Provide the [X, Y] coordinate of the cell's center where the given text is located.  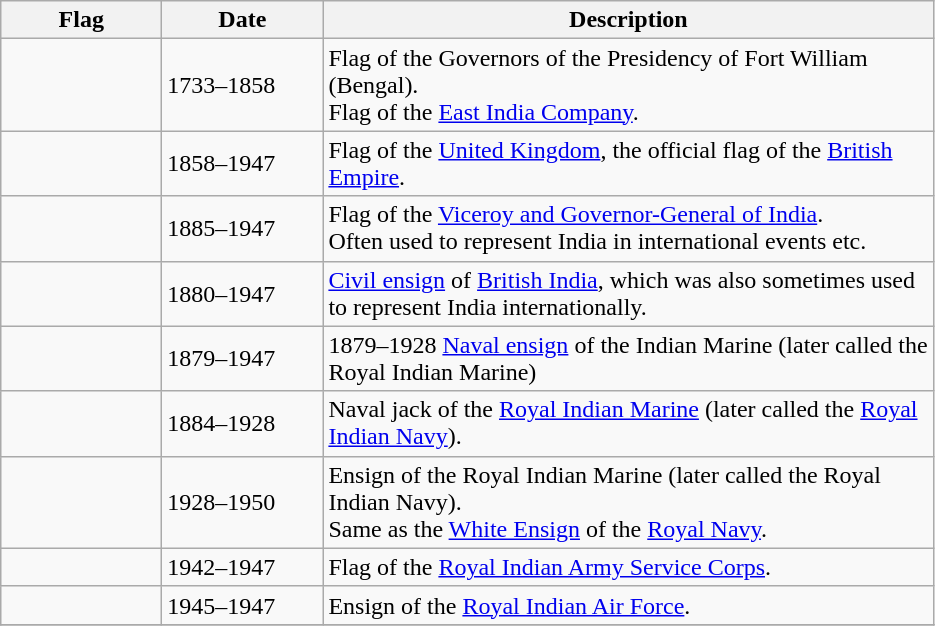
1879–1928 Naval ensign of the Indian Marine (later called the Royal Indian Marine) [628, 358]
1945–1947 [242, 605]
Flag of the Royal Indian Army Service Corps. [628, 567]
1733–1858 [242, 85]
Flag of the Governors of the Presidency of Fort William (Bengal).Flag of the East India Company. [628, 85]
1880–1947 [242, 294]
Flag of the Viceroy and Governor-General of India.Often used to represent India in international events etc. [628, 228]
1879–1947 [242, 358]
Description [628, 20]
Flag of the United Kingdom, the official flag of the British Empire. [628, 164]
Ensign of the Royal Indian Air Force. [628, 605]
Naval jack of the Royal Indian Marine (later called the Royal Indian Navy). [628, 424]
1885–1947 [242, 228]
Date [242, 20]
Civil ensign of British India, which was also sometimes used to represent India internationally. [628, 294]
1942–1947 [242, 567]
1928–1950 [242, 502]
1858–1947 [242, 164]
Ensign of the Royal Indian Marine (later called the Royal Indian Navy).Same as the White Ensign of the Royal Navy. [628, 502]
Flag [82, 20]
1884–1928 [242, 424]
